Capture the cell that displays the provided text and extract its [X, Y] central coordinate. 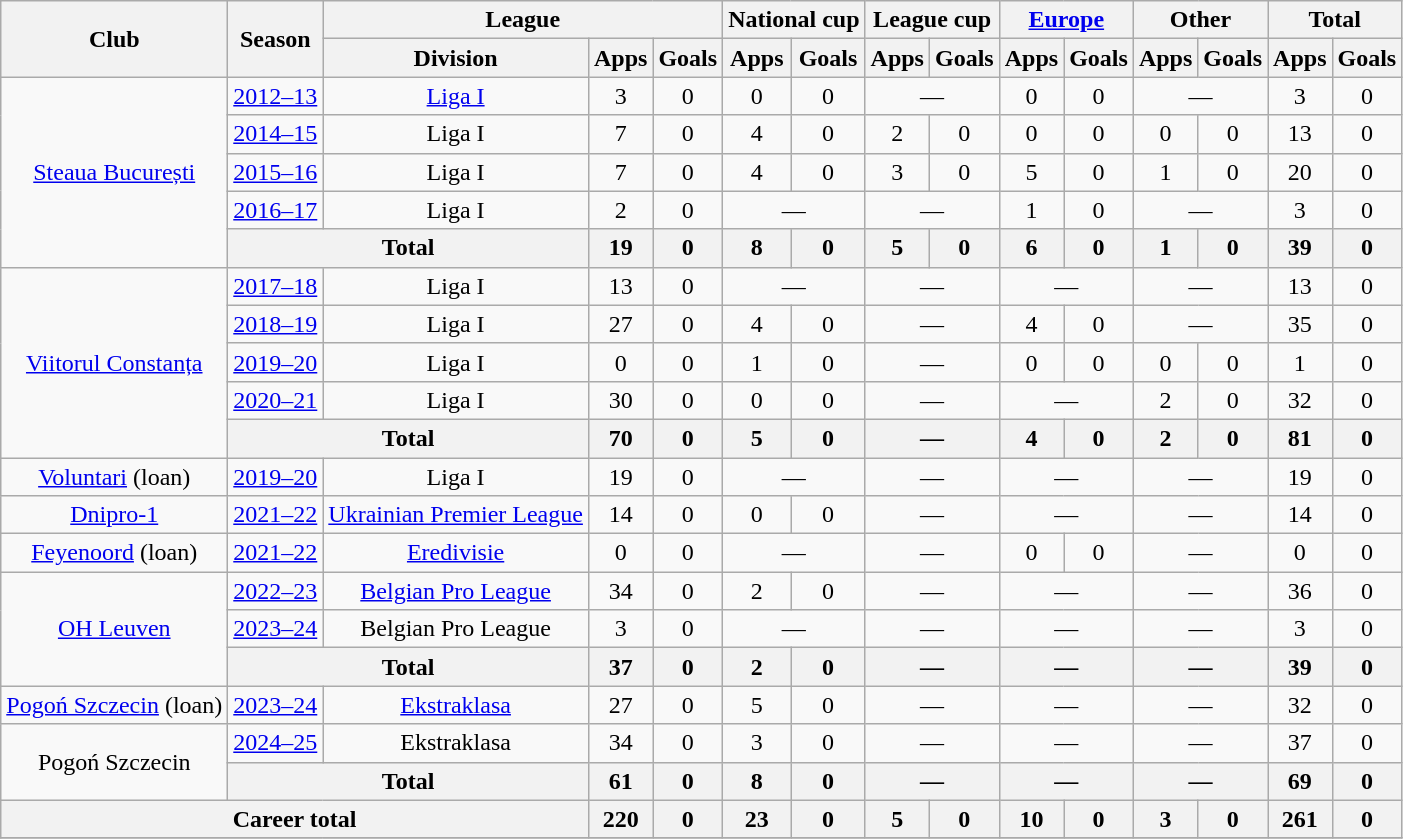
Voluntari (loan) [114, 477]
League [523, 20]
Europe [1066, 20]
National cup [794, 20]
30 [620, 400]
61 [620, 781]
Viitorul Constanța [114, 362]
Feyenoord (loan) [114, 553]
Season [276, 39]
2015–16 [276, 172]
2017–18 [276, 286]
Dnipro-1 [114, 515]
23 [757, 819]
10 [1031, 819]
35 [1300, 324]
6 [1031, 248]
2018–19 [276, 324]
36 [1300, 591]
70 [620, 438]
2012–13 [276, 96]
261 [1300, 819]
Club [114, 39]
Pogoń Szczecin [114, 762]
2020–21 [276, 400]
Steaua București [114, 172]
Other [1200, 20]
220 [620, 819]
2014–15 [276, 134]
OH Leuven [114, 629]
69 [1300, 781]
Division [456, 58]
20 [1300, 172]
Ukrainian Premier League [456, 515]
2024–25 [276, 743]
81 [1300, 438]
Eredivisie [456, 553]
League cup [932, 20]
2022–23 [276, 591]
Pogoń Szczecin (loan) [114, 705]
2016–17 [276, 210]
Career total [295, 819]
